Provide the [x, y] coordinate of the cell's center where the given text is located.  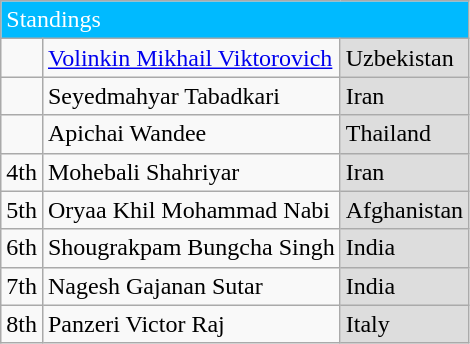
6th [22, 248]
8th [22, 324]
Uzbekistan [404, 58]
Italy [404, 324]
Panzeri Victor Raj [191, 324]
Volinkin Mikhail Viktorovich [191, 58]
Afghanistan [404, 210]
Oryaa Khil Mohammad Nabi [191, 210]
Standings [235, 20]
Thailand [404, 134]
Seyedmahyar Tabadkari [191, 96]
4th [22, 172]
Mohebali Shahriyar [191, 172]
Apichai Wandee [191, 134]
Nagesh Gajanan Sutar [191, 286]
5th [22, 210]
Shougrakpam Bungcha Singh [191, 248]
7th [22, 286]
